Detect which cell encompasses the target text, then output its [X, Y] center coordinate. 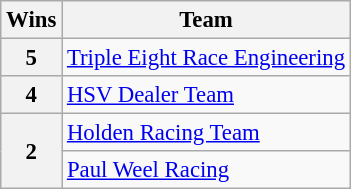
Team [206, 20]
HSV Dealer Team [206, 95]
5 [32, 58]
Holden Racing Team [206, 133]
Paul Weel Racing [206, 170]
2 [32, 152]
Wins [32, 20]
4 [32, 95]
Triple Eight Race Engineering [206, 58]
